Search for the cell housing the specified text and yield its [X, Y] center coordinate. 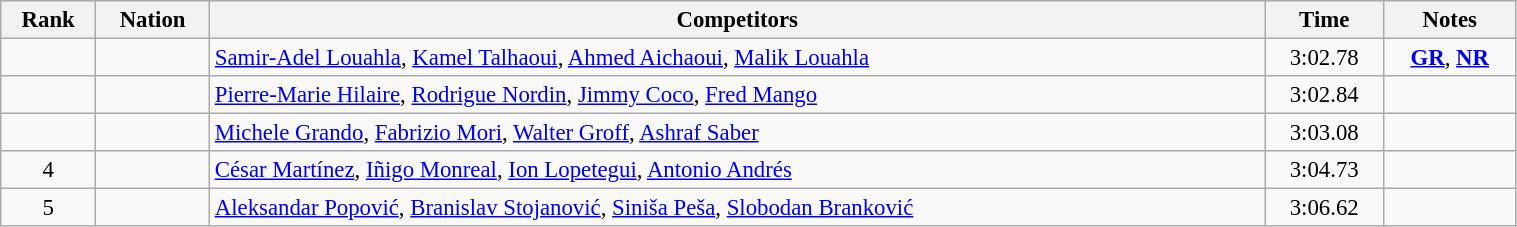
César Martínez, Iñigo Monreal, Ion Lopetegui, Antonio Andrés [737, 170]
Rank [48, 20]
Pierre-Marie Hilaire, Rodrigue Nordin, Jimmy Coco, Fred Mango [737, 95]
3:06.62 [1324, 208]
4 [48, 170]
Aleksandar Popović, Branislav Stojanović, Siniša Peša, Slobodan Branković [737, 208]
Notes [1450, 20]
Time [1324, 20]
3:04.73 [1324, 170]
GR, NR [1450, 58]
3:03.08 [1324, 133]
3:02.78 [1324, 58]
3:02.84 [1324, 95]
Samir-Adel Louahla, Kamel Talhaoui, Ahmed Aichaoui, Malik Louahla [737, 58]
5 [48, 208]
Competitors [737, 20]
Michele Grando, Fabrizio Mori, Walter Groff, Ashraf Saber [737, 133]
Nation [153, 20]
